For the text-containing cell, return its midpoint in [X, Y] coordinate format. 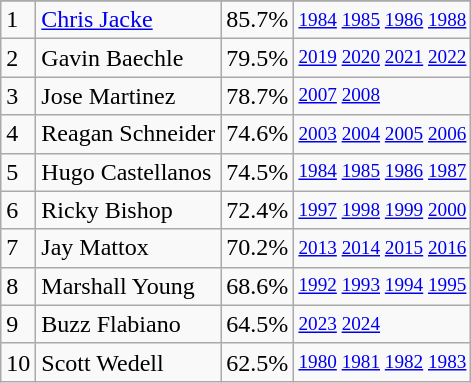
2003 2004 2005 2006 [382, 134]
74.5% [258, 172]
8 [18, 286]
Gavin Baechle [128, 58]
68.6% [258, 286]
64.5% [258, 324]
9 [18, 324]
10 [18, 362]
1 [18, 20]
Chris Jacke [128, 20]
3 [18, 96]
Marshall Young [128, 286]
4 [18, 134]
1984 1985 1986 1988 [382, 20]
2023 2024 [382, 324]
74.6% [258, 134]
2019 2020 2021 2022 [382, 58]
78.7% [258, 96]
85.7% [258, 20]
2007 2008 [382, 96]
2 [18, 58]
Jay Mattox [128, 248]
5 [18, 172]
79.5% [258, 58]
2013 2014 2015 2016 [382, 248]
Jose Martinez [128, 96]
62.5% [258, 362]
1980 1981 1982 1983 [382, 362]
Buzz Flabiano [128, 324]
72.4% [258, 210]
70.2% [258, 248]
6 [18, 210]
1992 1993 1994 1995 [382, 286]
Scott Wedell [128, 362]
Hugo Castellanos [128, 172]
Ricky Bishop [128, 210]
1984 1985 1986 1987 [382, 172]
Reagan Schneider [128, 134]
1997 1998 1999 2000 [382, 210]
7 [18, 248]
